Capture the cell that displays the provided text and extract its (X, Y) central coordinate. 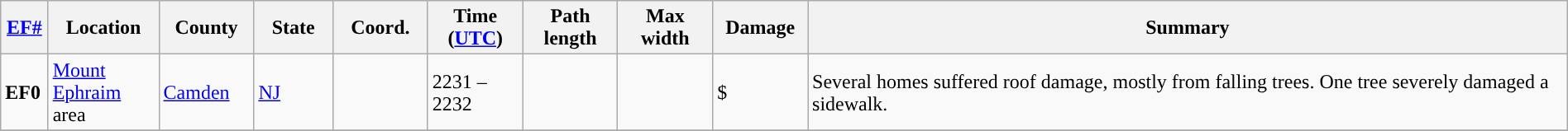
Damage (761, 28)
EF0 (25, 92)
County (207, 28)
State (294, 28)
Several homes suffered roof damage, mostly from falling trees. One tree severely damaged a sidewalk. (1188, 92)
Max width (665, 28)
Location (103, 28)
2231 – 2232 (475, 92)
Mount Ephraim area (103, 92)
EF# (25, 28)
Coord. (380, 28)
Camden (207, 92)
Time (UTC) (475, 28)
$ (761, 92)
NJ (294, 92)
Path length (571, 28)
Summary (1188, 28)
